Output the [x, y] coordinate of the center of the cell containing the given text.  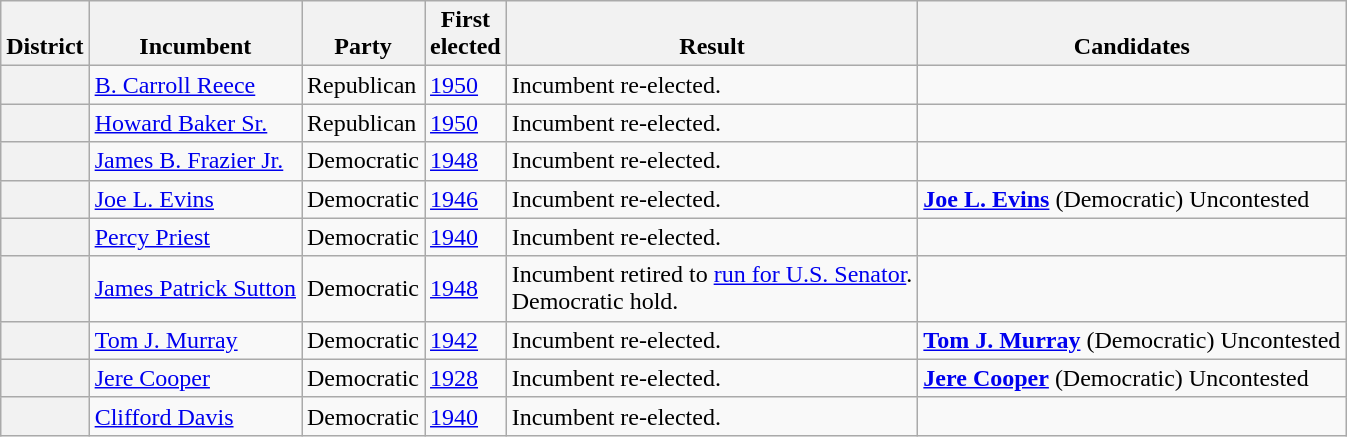
Incumbent [195, 34]
Jere Cooper (Democratic) Uncontested [1132, 378]
1946 [465, 199]
Firstelected [465, 34]
Clifford Davis [195, 416]
1942 [465, 340]
Party [364, 34]
Joe L. Evins (Democratic) Uncontested [1132, 199]
Percy Priest [195, 237]
Tom J. Murray [195, 340]
Joe L. Evins [195, 199]
B. Carroll Reece [195, 85]
Result [712, 34]
Tom J. Murray (Democratic) Uncontested [1132, 340]
1928 [465, 378]
Candidates [1132, 34]
James Patrick Sutton [195, 288]
James B. Frazier Jr. [195, 161]
Jere Cooper [195, 378]
District [45, 34]
Incumbent retired to run for U.S. Senator.Democratic hold. [712, 288]
Howard Baker Sr. [195, 123]
